Identify which cell holds the provided text, then report its [X, Y] central coordinate. 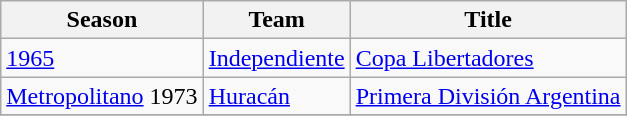
Huracán [276, 96]
Primera División Argentina [488, 96]
1965 [102, 58]
Metropolitano 1973 [102, 96]
Title [488, 20]
Team [276, 20]
Independiente [276, 58]
Season [102, 20]
Copa Libertadores [488, 58]
